Provide the [x, y] coordinate of the cell's center where the given text is located.  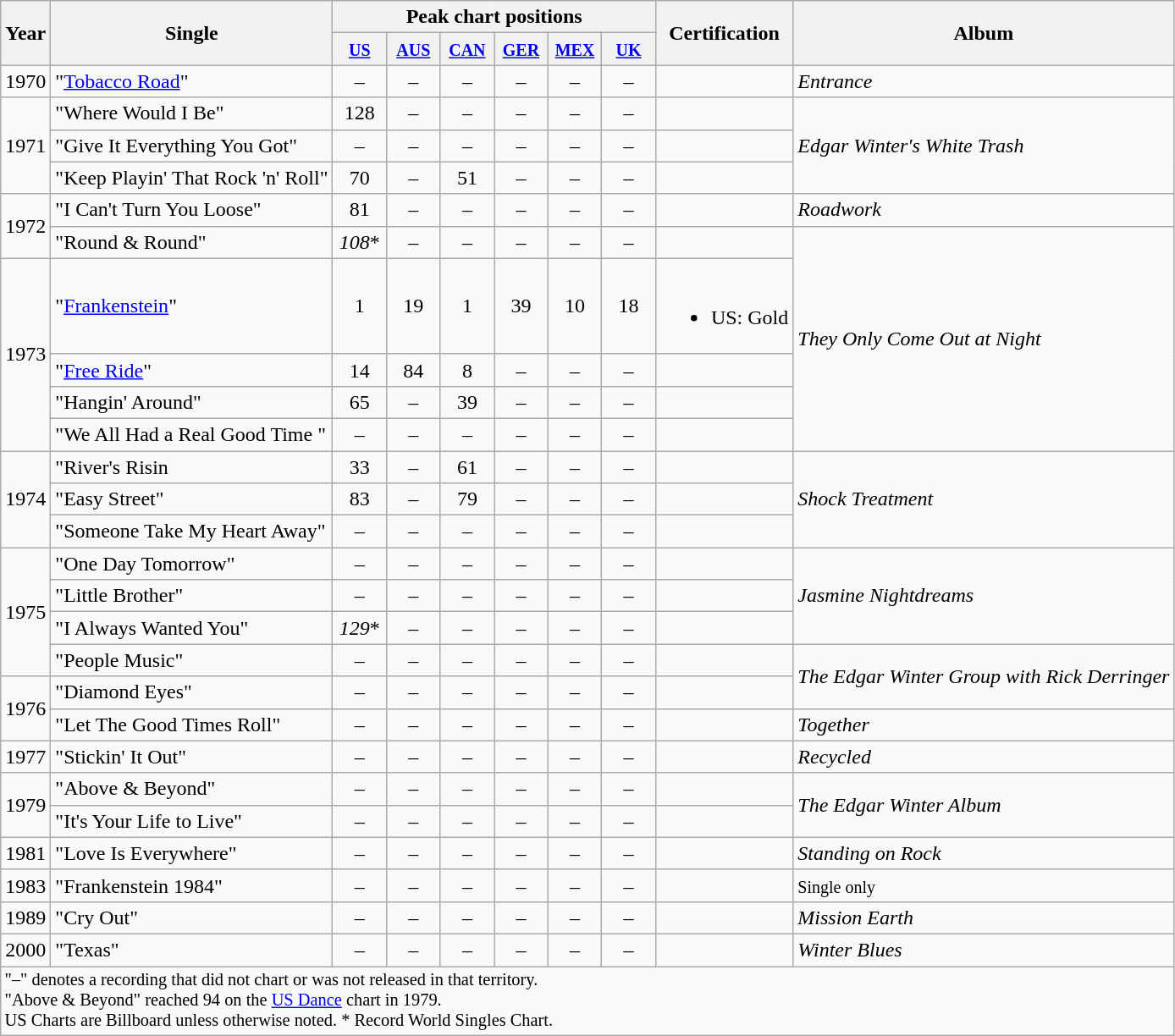
1976 [25, 708]
"Round & Round" [191, 242]
1983 [25, 885]
"Little Brother" [191, 596]
"Give It Everything You Got" [191, 146]
1977 [25, 757]
"River's Risin [191, 466]
"Hangin' Around" [191, 402]
81 [360, 210]
US [360, 49]
"Frankenstein 1984" [191, 885]
Roadwork [984, 210]
AUS [414, 49]
79 [467, 499]
33 [360, 466]
They Only Come Out at Night [984, 339]
Winter Blues [984, 950]
1971 [25, 146]
1981 [25, 853]
"Someone Take My Heart Away" [191, 532]
Mission Earth [984, 918]
"Keep Playin' That Rock 'n' Roll" [191, 178]
"People Music" [191, 660]
"Diamond Eyes" [191, 692]
129* [360, 628]
"Tobacco Road" [191, 81]
"Free Ride" [191, 370]
The Edgar Winter Album [984, 805]
1972 [25, 226]
"Texas" [191, 950]
8 [467, 370]
"Love Is Everywhere" [191, 853]
MEX [575, 49]
"I Always Wanted You" [191, 628]
61 [467, 466]
"Let The Good Times Roll" [191, 725]
"I Can't Turn You Loose" [191, 210]
"Frankenstein" [191, 306]
GER [521, 49]
1989 [25, 918]
10 [575, 306]
"It's Your Life to Live" [191, 821]
Shock Treatment [984, 499]
Single [191, 33]
"We All Had a Real Good Time " [191, 434]
"Cry Out" [191, 918]
83 [360, 499]
2000 [25, 950]
The Edgar Winter Group with Rick Derringer [984, 676]
1979 [25, 805]
Jasmine Nightdreams [984, 596]
70 [360, 178]
Peak chart positions [494, 17]
UK [629, 49]
Together [984, 725]
"Stickin' It Out" [191, 757]
"One Day Tomorrow" [191, 564]
Certification [724, 33]
"Easy Street" [191, 499]
84 [414, 370]
51 [467, 178]
"Above & Beyond" [191, 789]
1975 [25, 612]
128 [360, 113]
1970 [25, 81]
108* [360, 242]
Entrance [984, 81]
"Where Would I Be" [191, 113]
18 [629, 306]
14 [360, 370]
Edgar Winter's White Trash [984, 146]
65 [360, 402]
CAN [467, 49]
Standing on Rock [984, 853]
Single only [984, 885]
1974 [25, 499]
US: Gold [724, 306]
Year [25, 33]
1973 [25, 354]
19 [414, 306]
Recycled [984, 757]
Album [984, 33]
